Scan for the cell matching the given text and deliver its [x, y] coordinate at center. 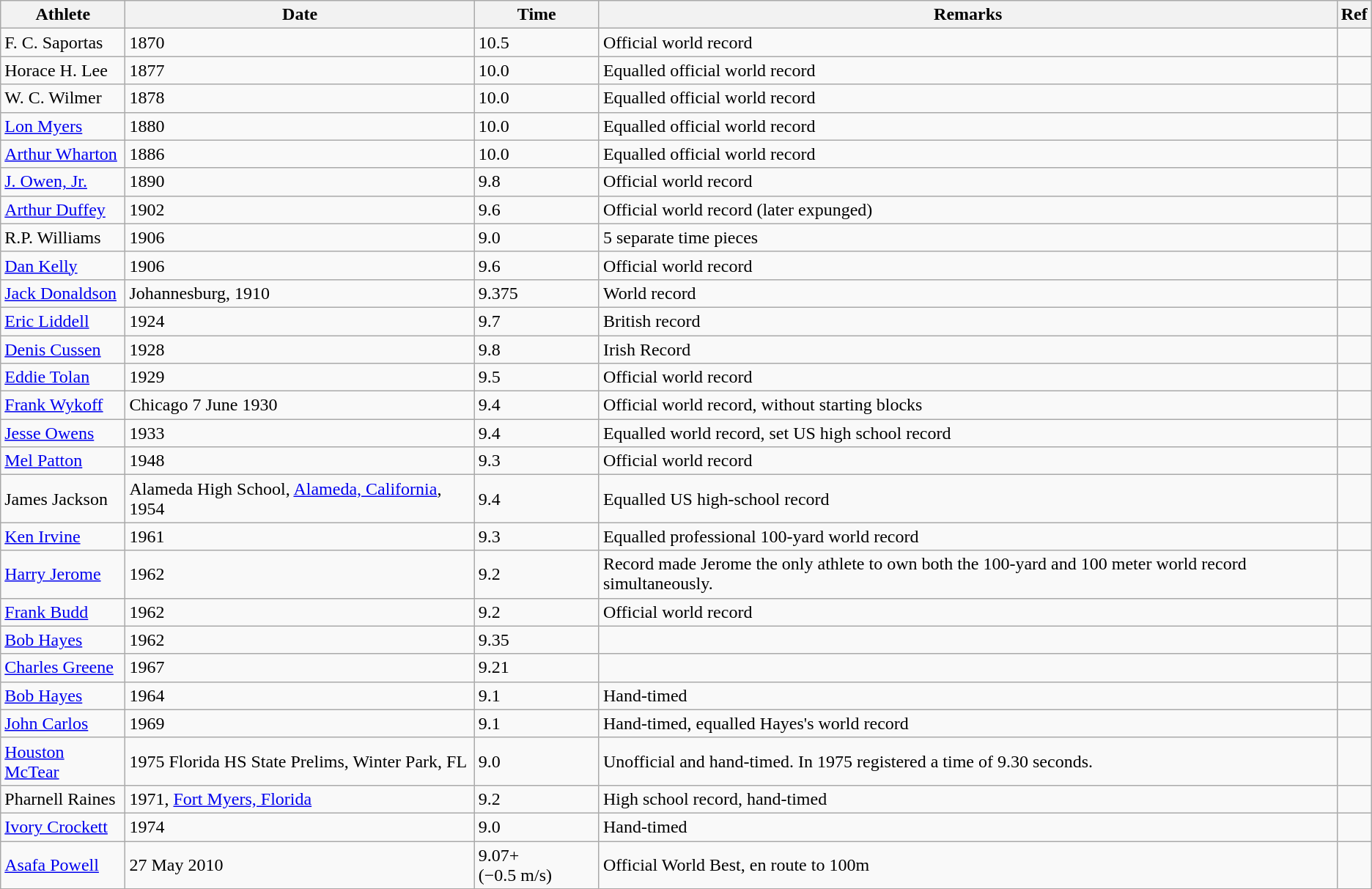
9.7 [536, 321]
Houston McTear [63, 761]
Charles Greene [63, 668]
Dan Kelly [63, 265]
27 May 2010 [300, 865]
Unofficial and hand-timed. In 1975 registered a time of 9.30 seconds. [967, 761]
1870 [300, 43]
Frank Wykoff [63, 405]
Arthur Wharton [63, 154]
J. Owen, Jr. [63, 182]
Alameda High School, Alameda, California, 1954 [300, 498]
Asafa Powell [63, 865]
Horace H. Lee [63, 70]
1902 [300, 210]
Official World Best, en route to 100m [967, 865]
Harry Jerome [63, 575]
Pharnell Raines [63, 799]
Ken Irvine [63, 536]
Equalled world record, set US high school record [967, 433]
Chicago 7 June 1930 [300, 405]
1933 [300, 433]
James Jackson [63, 498]
Remarks [967, 15]
World record [967, 293]
Equalled US high-school record [967, 498]
Denis Cussen [63, 350]
9.5 [536, 377]
Ref [1354, 15]
1967 [300, 668]
Date [300, 15]
Equalled professional 100-yard world record [967, 536]
Johannesburg, 1910 [300, 293]
Lon Myers [63, 126]
Eddie Tolan [63, 377]
W. C. Wilmer [63, 98]
Ivory Crockett [63, 827]
Arthur Duffey [63, 210]
1880 [300, 126]
9.35 [536, 640]
1964 [300, 696]
Mel Patton [63, 461]
1877 [300, 70]
1961 [300, 536]
9.21 [536, 668]
9.07+ (−0.5 m/s) [536, 865]
5 separate time pieces [967, 237]
Eric Liddell [63, 321]
Frank Budd [63, 612]
High school record, hand-timed [967, 799]
1929 [300, 377]
1924 [300, 321]
1948 [300, 461]
1974 [300, 827]
F. C. Saportas [63, 43]
1890 [300, 182]
R.P. Williams [63, 237]
Hand-timed, equalled Hayes's world record [967, 723]
British record [967, 321]
1975 Florida HS State Prelims, Winter Park, FL [300, 761]
1971, Fort Myers, Florida [300, 799]
1969 [300, 723]
1928 [300, 350]
9.375 [536, 293]
1878 [300, 98]
Official world record, without starting blocks [967, 405]
Record made Jerome the only athlete to own both the 100-yard and 100 meter world record simultaneously. [967, 575]
Athlete [63, 15]
Time [536, 15]
John Carlos [63, 723]
Irish Record [967, 350]
10.5 [536, 43]
Official world record (later expunged) [967, 210]
1886 [300, 154]
Jesse Owens [63, 433]
Jack Donaldson [63, 293]
